Return the (x, y) coordinate for the center point of the cell that contains the specified text.  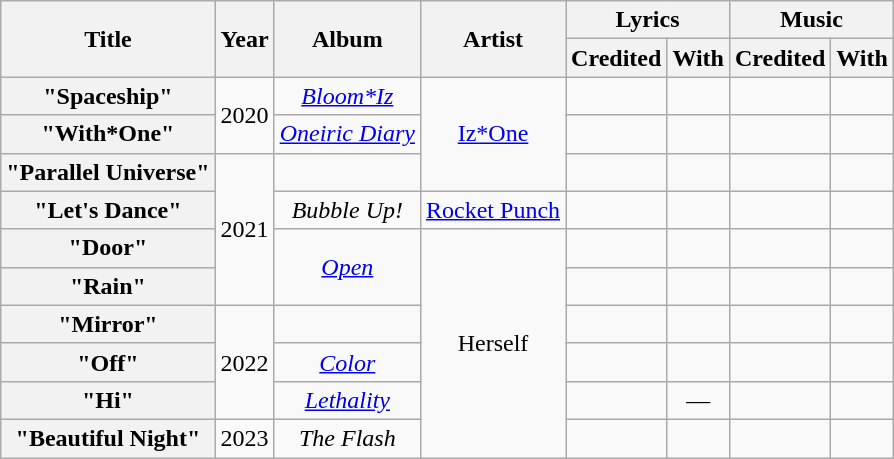
2022 (244, 362)
Lyrics (648, 20)
"Let's Dance" (108, 210)
Year (244, 39)
"With*One" (108, 134)
"Hi" (108, 400)
"Off" (108, 362)
Lethality (347, 400)
Iz*One (494, 134)
Artist (494, 39)
Rocket Punch (494, 210)
"Rain" (108, 286)
Bubble Up! (347, 210)
Herself (494, 343)
Title (108, 39)
2021 (244, 229)
Bloom*Iz (347, 96)
"Beautiful Night" (108, 438)
The Flash (347, 438)
Album (347, 39)
"Spaceship" (108, 96)
2023 (244, 438)
"Parallel Universe" (108, 172)
Color (347, 362)
Open (347, 267)
2020 (244, 115)
Music (811, 20)
— (698, 400)
Oneiric Diary (347, 134)
"Door" (108, 248)
"Mirror" (108, 324)
